Return the (X, Y) coordinate for the center point of the cell that contains the specified text.  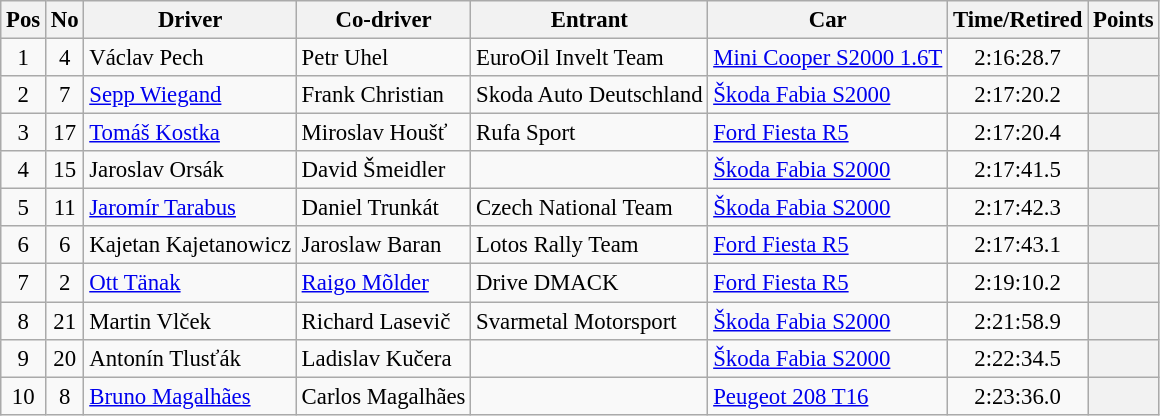
Martin Vlček (190, 321)
Miroslav Houšť (383, 133)
Entrant (590, 20)
Richard Lasevič (383, 321)
17 (65, 133)
2:22:34.5 (1018, 358)
Sepp Wiegand (190, 95)
Lotos Rally Team (590, 245)
9 (24, 358)
Václav Pech (190, 58)
Petr Uhel (383, 58)
Car (828, 20)
Peugeot 208 T16 (828, 396)
Co-driver (383, 20)
15 (65, 170)
Driver (190, 20)
Kajetan Kajetanowicz (190, 245)
No (65, 20)
21 (65, 321)
2:17:43.1 (1018, 245)
5 (24, 208)
Jaromír Tarabus (190, 208)
10 (24, 396)
20 (65, 358)
Antonín Tlusťák (190, 358)
Mini Cooper S2000 1.6T (828, 58)
2:17:20.2 (1018, 95)
11 (65, 208)
2:16:28.7 (1018, 58)
Jaroslav Orsák (190, 170)
Jaroslaw Baran (383, 245)
Ott Tänak (190, 283)
Points (1124, 20)
Rufa Sport (590, 133)
Bruno Magalhães (190, 396)
2:17:42.3 (1018, 208)
Carlos Magalhães (383, 396)
Tomáš Kostka (190, 133)
Frank Christian (383, 95)
David Šmeidler (383, 170)
3 (24, 133)
Svarmetal Motorsport (590, 321)
Czech National Team (590, 208)
1 (24, 58)
Daniel Trunkát (383, 208)
2:21:58.9 (1018, 321)
Drive DMACK (590, 283)
2:17:41.5 (1018, 170)
2:17:20.4 (1018, 133)
2:19:10.2 (1018, 283)
Time/Retired (1018, 20)
EuroOil Invelt Team (590, 58)
2:23:36.0 (1018, 396)
Skoda Auto Deutschland (590, 95)
Raigo Mõlder (383, 283)
Pos (24, 20)
Ladislav Kučera (383, 358)
